Determine the (X, Y) coordinate at the center of the cell enclosing the given text.  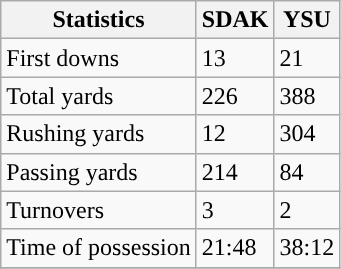
21 (307, 58)
12 (235, 134)
Statistics (99, 20)
84 (307, 172)
Rushing yards (99, 134)
Turnovers (99, 210)
Total yards (99, 96)
21:48 (235, 248)
3 (235, 210)
Passing yards (99, 172)
SDAK (235, 20)
Time of possession (99, 248)
38:12 (307, 248)
13 (235, 58)
214 (235, 172)
226 (235, 96)
304 (307, 134)
388 (307, 96)
YSU (307, 20)
First downs (99, 58)
2 (307, 210)
